Return the (x, y) coordinate for the center point of the cell that contains the specified text.  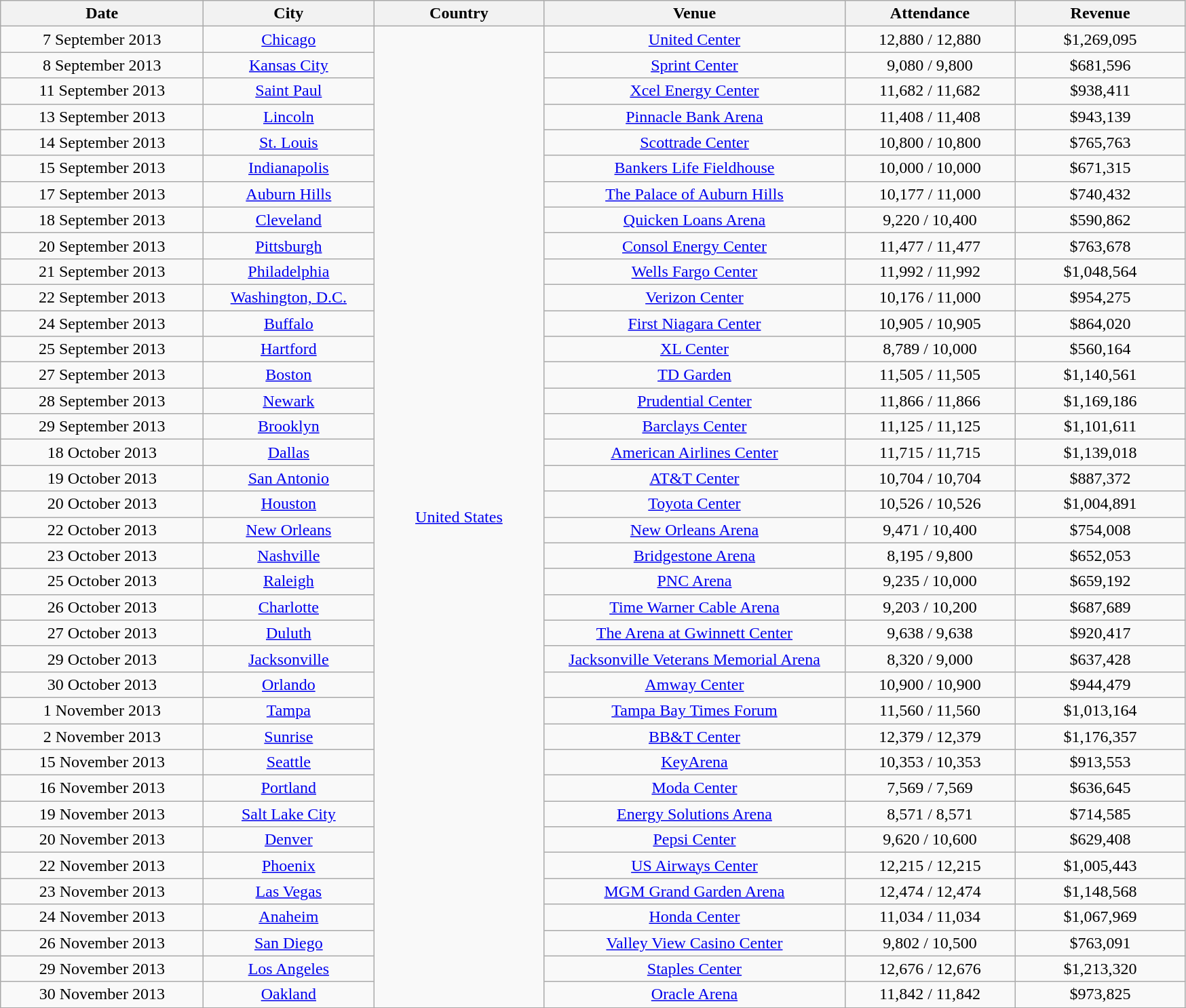
Quicken Loans Arena (695, 220)
10,704 / 10,704 (930, 478)
Xcel Energy Center (695, 91)
$944,479 (1101, 684)
$652,053 (1101, 556)
10,176 / 11,000 (930, 297)
11,408 / 11,408 (930, 117)
22 September 2013 (102, 297)
Oracle Arena (695, 994)
Prudential Center (695, 401)
XL Center (695, 349)
9,080 / 9,800 (930, 65)
10,900 / 10,900 (930, 684)
11,505 / 11,505 (930, 375)
11,125 / 11,125 (930, 427)
$1,213,320 (1101, 969)
New Orleans Arena (695, 530)
$1,013,164 (1101, 710)
New Orleans (289, 530)
20 September 2013 (102, 246)
14 September 2013 (102, 142)
23 October 2013 (102, 556)
Consol Energy Center (695, 246)
26 November 2013 (102, 943)
11,715 / 11,715 (930, 452)
Las Vegas (289, 891)
$1,067,969 (1101, 917)
$943,139 (1101, 117)
Portland (289, 788)
9,235 / 10,000 (930, 581)
$629,408 (1101, 840)
Indianapolis (289, 168)
Tampa (289, 710)
Denver (289, 840)
20 November 2013 (102, 840)
Venue (695, 14)
United Center (695, 39)
Energy Solutions Arena (695, 814)
KeyArena (695, 762)
22 October 2013 (102, 530)
18 October 2013 (102, 452)
Attendance (930, 14)
9,638 / 9,638 (930, 633)
13 September 2013 (102, 117)
9,620 / 10,600 (930, 840)
$740,432 (1101, 194)
$763,091 (1101, 943)
TD Garden (695, 375)
$637,428 (1101, 659)
Cleveland (289, 220)
$920,417 (1101, 633)
29 September 2013 (102, 427)
30 October 2013 (102, 684)
Sprint Center (695, 65)
$754,008 (1101, 530)
29 November 2013 (102, 969)
Time Warner Cable Arena (695, 607)
$763,678 (1101, 246)
$1,004,891 (1101, 504)
11,866 / 11,866 (930, 401)
8,320 / 9,000 (930, 659)
$1,101,611 (1101, 427)
St. Louis (289, 142)
11,992 / 11,992 (930, 271)
12,880 / 12,880 (930, 39)
Jacksonville Veterans Memorial Arena (695, 659)
$973,825 (1101, 994)
$1,048,564 (1101, 271)
20 October 2013 (102, 504)
San Antonio (289, 478)
$1,139,018 (1101, 452)
Boston (289, 375)
8,789 / 10,000 (930, 349)
10,353 / 10,353 (930, 762)
16 November 2013 (102, 788)
$1,176,357 (1101, 736)
$714,585 (1101, 814)
Raleigh (289, 581)
US Airways Center (695, 866)
San Diego (289, 943)
10,526 / 10,526 (930, 504)
Sunrise (289, 736)
United States (459, 517)
9,220 / 10,400 (930, 220)
Salt Lake City (289, 814)
25 October 2013 (102, 581)
Chicago (289, 39)
Saint Paul (289, 91)
Seattle (289, 762)
The Palace of Auburn Hills (695, 194)
$1,169,186 (1101, 401)
11,034 / 11,034 (930, 917)
9,203 / 10,200 (930, 607)
$1,140,561 (1101, 375)
12,676 / 12,676 (930, 969)
Kansas City (289, 65)
Moda Center (695, 788)
First Niagara Center (695, 324)
Pittsburgh (289, 246)
Lincoln (289, 117)
Toyota Center (695, 504)
Date (102, 14)
Nashville (289, 556)
Amway Center (695, 684)
Orlando (289, 684)
8,571 / 8,571 (930, 814)
8 September 2013 (102, 65)
27 October 2013 (102, 633)
MGM Grand Garden Arena (695, 891)
2 November 2013 (102, 736)
American Airlines Center (695, 452)
Wells Fargo Center (695, 271)
15 September 2013 (102, 168)
28 September 2013 (102, 401)
The Arena at Gwinnett Center (695, 633)
$765,763 (1101, 142)
18 September 2013 (102, 220)
15 November 2013 (102, 762)
30 November 2013 (102, 994)
Oakland (289, 994)
24 November 2013 (102, 917)
12,474 / 12,474 (930, 891)
City (289, 14)
$659,192 (1101, 581)
$938,411 (1101, 91)
10,177 / 11,000 (930, 194)
21 September 2013 (102, 271)
Bridgestone Arena (695, 556)
$560,164 (1101, 349)
9,471 / 10,400 (930, 530)
26 October 2013 (102, 607)
10,000 / 10,000 (930, 168)
$1,148,568 (1101, 891)
11,842 / 11,842 (930, 994)
12,215 / 12,215 (930, 866)
Revenue (1101, 14)
Tampa Bay Times Forum (695, 710)
9,802 / 10,500 (930, 943)
$1,269,095 (1101, 39)
11,560 / 11,560 (930, 710)
7 September 2013 (102, 39)
Buffalo (289, 324)
Pepsi Center (695, 840)
$636,645 (1101, 788)
BB&T Center (695, 736)
$1,005,443 (1101, 866)
22 November 2013 (102, 866)
$954,275 (1101, 297)
Scottrade Center (695, 142)
19 October 2013 (102, 478)
10,905 / 10,905 (930, 324)
PNC Arena (695, 581)
$681,596 (1101, 65)
19 November 2013 (102, 814)
27 September 2013 (102, 375)
11,477 / 11,477 (930, 246)
$887,372 (1101, 478)
Auburn Hills (289, 194)
17 September 2013 (102, 194)
Jacksonville (289, 659)
$913,553 (1101, 762)
AT&T Center (695, 478)
$864,020 (1101, 324)
8,195 / 9,800 (930, 556)
Philadelphia (289, 271)
Verizon Center (695, 297)
Bankers Life Fieldhouse (695, 168)
11 September 2013 (102, 91)
Charlotte (289, 607)
1 November 2013 (102, 710)
11,682 / 11,682 (930, 91)
25 September 2013 (102, 349)
Pinnacle Bank Arena (695, 117)
Phoenix (289, 866)
24 September 2013 (102, 324)
Honda Center (695, 917)
Newark (289, 401)
Washington, D.C. (289, 297)
Country (459, 14)
10,800 / 10,800 (930, 142)
Dallas (289, 452)
Houston (289, 504)
$671,315 (1101, 168)
Staples Center (695, 969)
Brooklyn (289, 427)
7,569 / 7,569 (930, 788)
23 November 2013 (102, 891)
Barclays Center (695, 427)
Duluth (289, 633)
$590,862 (1101, 220)
$687,689 (1101, 607)
Hartford (289, 349)
Valley View Casino Center (695, 943)
29 October 2013 (102, 659)
Los Angeles (289, 969)
Anaheim (289, 917)
12,379 / 12,379 (930, 736)
